For the text-containing cell, return its midpoint in (x, y) coordinate format. 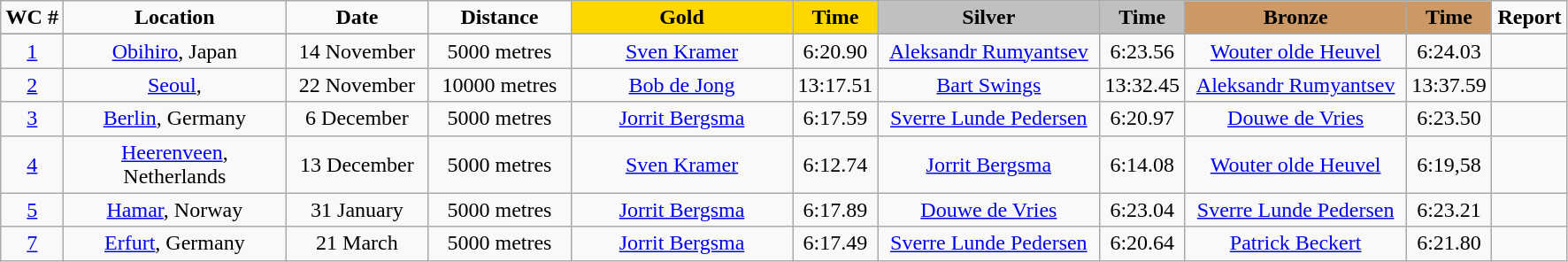
22 November (357, 85)
Obihiro, Japan (175, 51)
13:37.59 (1449, 85)
6:23.56 (1142, 51)
Bronze (1295, 18)
6:20.90 (835, 51)
Erfurt, Germany (175, 243)
6:12.74 (835, 165)
6:20.97 (1142, 119)
6:23.50 (1449, 119)
6:23.21 (1449, 210)
WC # (32, 18)
Heerenveen, Netherlands (175, 165)
7 (32, 243)
Hamar, Norway (175, 210)
2 (32, 85)
6 December (357, 119)
13:32.45 (1142, 85)
6:17.59 (835, 119)
Silver (989, 18)
13 December (357, 165)
Date (357, 18)
6:19,58 (1449, 165)
Seoul, (175, 85)
6:17.89 (835, 210)
Patrick Beckert (1295, 243)
10000 metres (499, 85)
14 November (357, 51)
6:21.80 (1449, 243)
Gold (681, 18)
31 January (357, 210)
13:17.51 (835, 85)
Distance (499, 18)
5 (32, 210)
Report (1529, 18)
Bob de Jong (681, 85)
Location (175, 18)
Berlin, Germany (175, 119)
6:17.49 (835, 243)
1 (32, 51)
3 (32, 119)
6:24.03 (1449, 51)
21 March (357, 243)
6:23.04 (1142, 210)
6:20.64 (1142, 243)
6:14.08 (1142, 165)
Bart Swings (989, 85)
4 (32, 165)
